Output the [X, Y] coordinate of the center of the cell containing the given text.  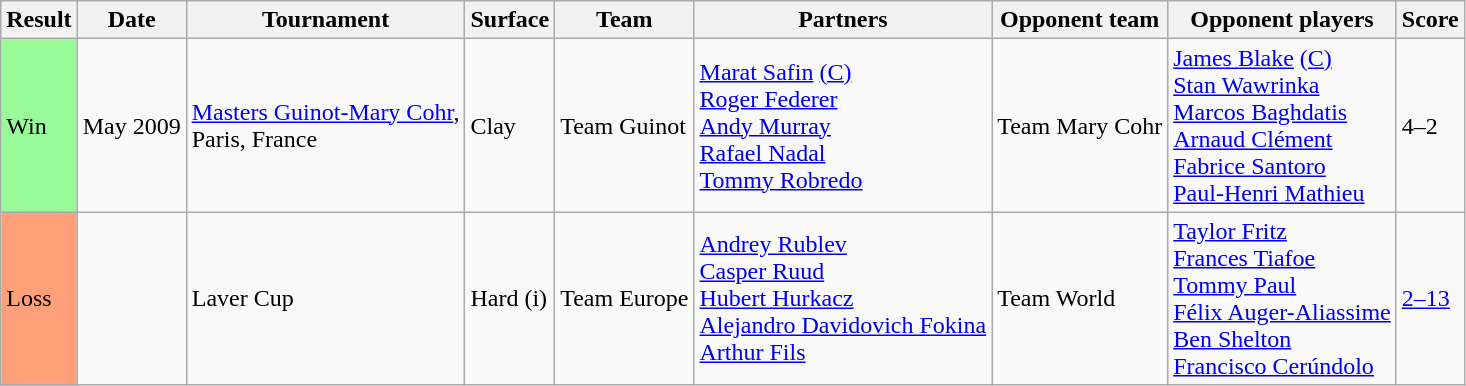
May 2009 [132, 126]
Team Guinot [624, 126]
Laver Cup [326, 298]
Masters Guinot-Mary Cohr,Paris, France [326, 126]
Marat Safin (C) Roger Federer Andy Murray Rafael Nadal Tommy Robredo [843, 126]
Result [39, 20]
Opponent players [1282, 20]
Team Europe [624, 298]
Score [1430, 20]
Team World [1080, 298]
Hard (i) [510, 298]
Andrey RublevCasper Ruud Hubert Hurkacz Alejandro Davidovich Fokina Arthur Fils [843, 298]
Tournament [326, 20]
Opponent team [1080, 20]
Win [39, 126]
Team Mary Cohr [1080, 126]
4–2 [1430, 126]
Surface [510, 20]
Date [132, 20]
Loss [39, 298]
James Blake (C) Stan Wawrinka Marcos Baghdatis Arnaud Clément Fabrice Santoro Paul-Henri Mathieu [1282, 126]
Taylor FritzFrances Tiafoe Tommy Paul Félix Auger-AliassimeBen SheltonFrancisco Cerúndolo [1282, 298]
Team [624, 20]
2–13 [1430, 298]
Partners [843, 20]
Clay [510, 126]
